Search for the cell housing the specified text and yield its (X, Y) center coordinate. 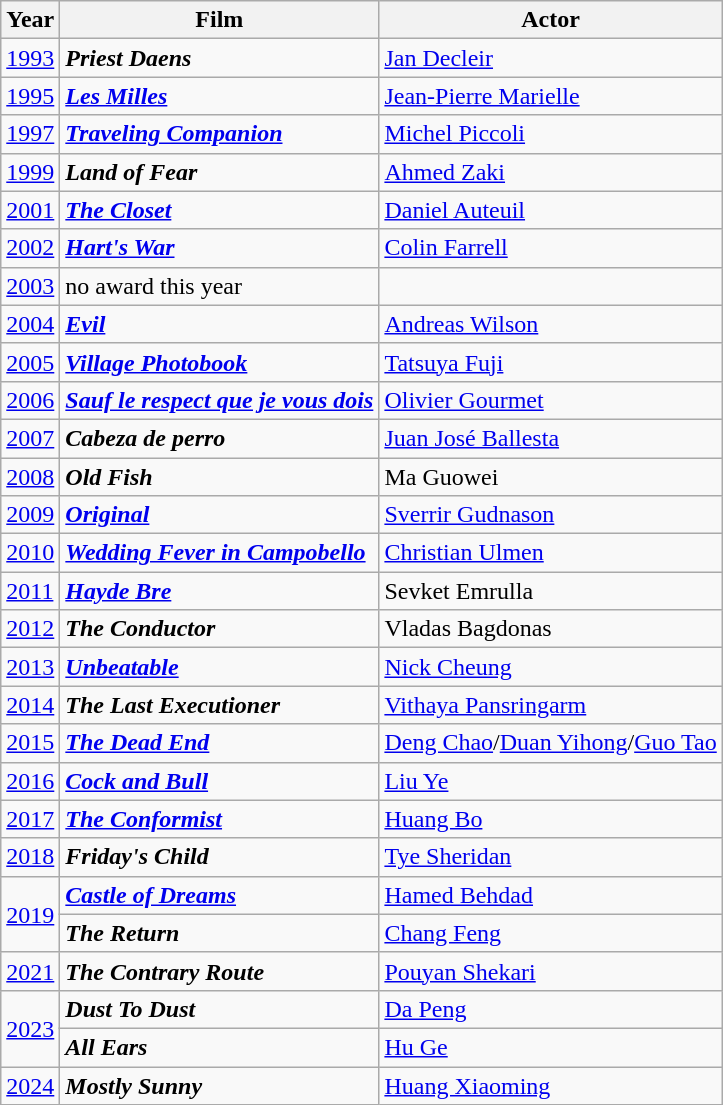
Village Photobook (220, 362)
The Conductor (220, 629)
2009 (30, 515)
Unbeatable (220, 667)
1993 (30, 58)
Liu Ye (550, 781)
Colin Farrell (550, 248)
Sauf le respect que je vous dois (220, 400)
2014 (30, 705)
The Dead End (220, 743)
Wedding Fever in Campobello (220, 553)
Christian Ulmen (550, 553)
Hart's War (220, 248)
Juan José Ballesta (550, 438)
Old Fish (220, 477)
Tye Sheridan (550, 857)
Olivier Gourmet (550, 400)
2007 (30, 438)
2019 (30, 914)
The Conformist (220, 819)
The Last Executioner (220, 705)
1999 (30, 172)
Vithaya Pansringarm (550, 705)
Traveling Companion (220, 134)
All Ears (220, 1047)
The Contrary Route (220, 971)
Nick Cheung (550, 667)
Evil (220, 324)
Vladas Bagdonas (550, 629)
Sevket Emrulla (550, 591)
no award this year (220, 286)
Da Peng (550, 1009)
2005 (30, 362)
2001 (30, 210)
Ma Guowei (550, 477)
Jan Decleir (550, 58)
2018 (30, 857)
2012 (30, 629)
Andreas Wilson (550, 324)
Actor (550, 20)
Friday's Child (220, 857)
2008 (30, 477)
Michel Piccoli (550, 134)
2015 (30, 743)
Huang Xiaoming (550, 1085)
2024 (30, 1085)
Original (220, 515)
1995 (30, 96)
Dust To Dust (220, 1009)
Daniel Auteuil (550, 210)
2017 (30, 819)
Cock and Bull (220, 781)
2023 (30, 1028)
Land of Fear (220, 172)
1997 (30, 134)
Year (30, 20)
Sverrir Gudnason (550, 515)
2013 (30, 667)
Castle of Dreams (220, 895)
Hayde Bre (220, 591)
Les Milles (220, 96)
2006 (30, 400)
Hamed Behdad (550, 895)
2021 (30, 971)
Jean-Pierre Marielle (550, 96)
2003 (30, 286)
2002 (30, 248)
Ahmed Zaki (550, 172)
Cabeza de perro (220, 438)
2016 (30, 781)
Hu Ge (550, 1047)
The Closet (220, 210)
Tatsuya Fuji (550, 362)
2011 (30, 591)
2010 (30, 553)
Mostly Sunny (220, 1085)
Deng Chao/Duan Yihong/Guo Tao (550, 743)
Pouyan Shekari (550, 971)
Chang Feng (550, 933)
Priest Daens (220, 58)
The Return (220, 933)
Film (220, 20)
Huang Bo (550, 819)
2004 (30, 324)
